Provide the (X, Y) coordinate of the cell's center where the given text is located.  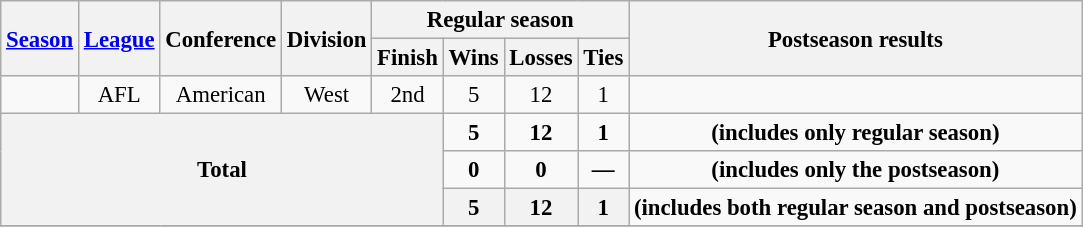
Postseason results (856, 38)
Finish (408, 58)
Season (40, 38)
Ties (604, 58)
AFL (118, 95)
League (118, 38)
2nd (408, 95)
Regular season (500, 20)
West (326, 95)
Total (222, 170)
Division (326, 38)
(includes only the postseason) (856, 170)
(includes both regular season and postseason) (856, 208)
(includes only regular season) (856, 133)
— (604, 170)
American (221, 95)
Losses (541, 58)
Conference (221, 38)
Wins (474, 58)
